Find where the given text appears and provide that cell's center as [X, Y] coordinate. 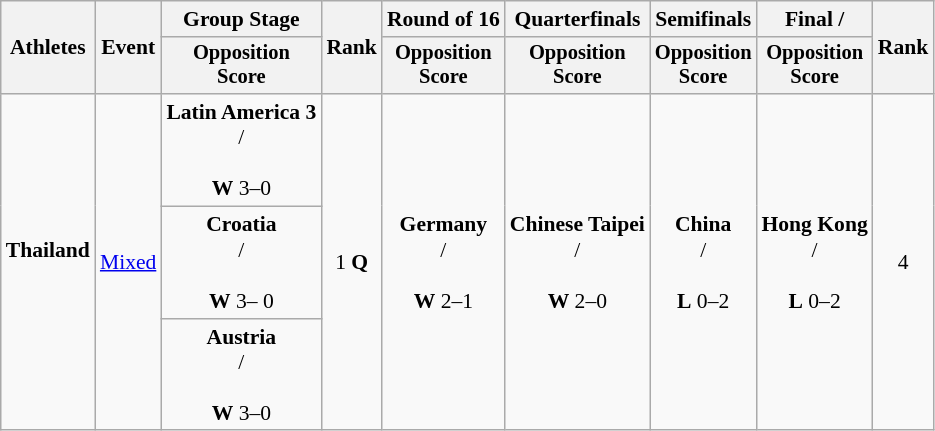
Latin America 3/W 3–0 [241, 150]
Athletes [48, 48]
Event [128, 48]
1 Q [352, 262]
Thailand [48, 262]
Hong Kong/L 0–2 [814, 262]
Group Stage [241, 19]
Germany/W 2–1 [444, 262]
Croatia/W 3– 0 [241, 263]
China/L 0–2 [704, 262]
4 [904, 262]
Final / [814, 19]
Round of 16 [444, 19]
Austria/W 3–0 [241, 375]
Semifinals [704, 19]
Quarterfinals [578, 19]
Mixed [128, 262]
Chinese Taipei/W 2–0 [578, 262]
